Find where the given text appears and provide that cell's center as (x, y) coordinate. 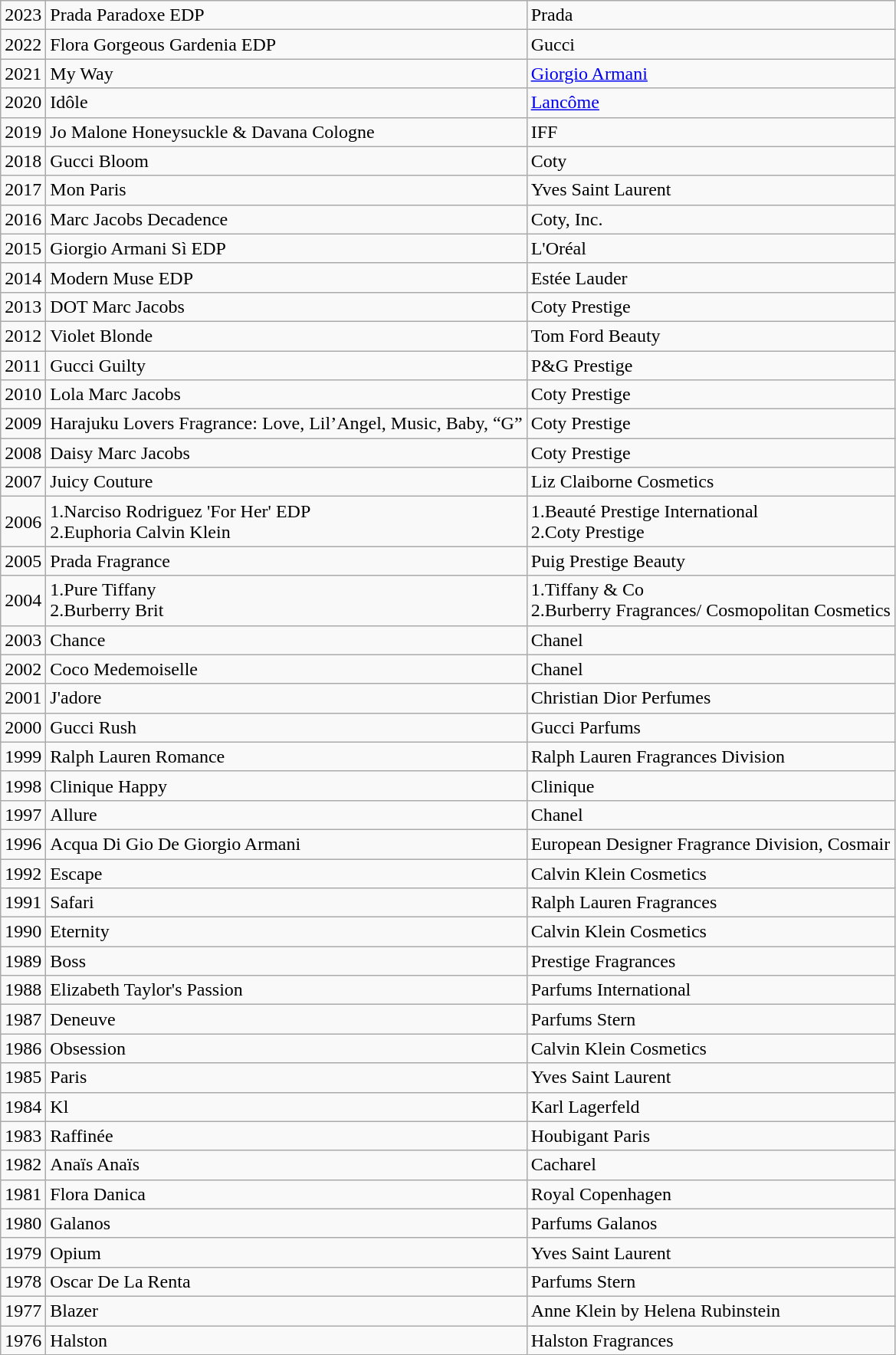
2016 (23, 219)
1.Beauté Prestige International2.Coty Prestige (711, 521)
1.Tiffany & Co2.Burberry Fragrances/ Cosmopolitan Cosmetics (711, 601)
Gucci Parfums (711, 727)
1997 (23, 815)
Allure (287, 815)
Prestige Fragrances (711, 961)
Oscar De La Renta (287, 1281)
DOT Marc Jacobs (287, 307)
Lola Marc Jacobs (287, 395)
Gucci Rush (287, 727)
2001 (23, 698)
Jo Malone Honeysuckle & Davana Cologne (287, 132)
Kl (287, 1107)
2020 (23, 103)
Halston (287, 1340)
1987 (23, 1019)
Lancôme (711, 103)
1988 (23, 990)
1984 (23, 1107)
2013 (23, 307)
Ralph Lauren Fragrances Division (711, 756)
Obsession (287, 1048)
1986 (23, 1048)
Idôle (287, 103)
2000 (23, 727)
1992 (23, 873)
Harajuku Lovers Fragrance: Love, Lil’Angel, Music, Baby, “G” (287, 424)
Escape (287, 873)
Juicy Couture (287, 482)
Chance (287, 640)
Modern Muse EDP (287, 277)
Tom Ford Beauty (711, 336)
Halston Fragrances (711, 1340)
1999 (23, 756)
Paris (287, 1078)
2014 (23, 277)
1982 (23, 1165)
2010 (23, 395)
Boss (287, 961)
Eternity (287, 932)
1978 (23, 1281)
Christian Dior Perfumes (711, 698)
2005 (23, 561)
Puig Prestige Beauty (711, 561)
Houbigant Paris (711, 1136)
Cacharel (711, 1165)
Anaïs Anaïs (287, 1165)
Anne Klein by Helena Rubinstein (711, 1311)
Prada Paradoxe EDP (287, 15)
Acqua Di Gio De Giorgio Armani (287, 844)
L'Oréal (711, 248)
Giorgio Armani (711, 74)
Gucci (711, 44)
2003 (23, 640)
IFF (711, 132)
2007 (23, 482)
1.Narciso Rodriguez 'For Her' EDP2.Euphoria Calvin Klein (287, 521)
Parfums Galanos (711, 1223)
Blazer (287, 1311)
1983 (23, 1136)
1996 (23, 844)
1976 (23, 1340)
Coty, Inc. (711, 219)
1981 (23, 1194)
2008 (23, 453)
Estée Lauder (711, 277)
2002 (23, 669)
Deneuve (287, 1019)
Raffinée (287, 1136)
1979 (23, 1252)
1977 (23, 1311)
2021 (23, 74)
1998 (23, 786)
Coco Medemoiselle (287, 669)
2022 (23, 44)
Prada Fragrance (287, 561)
1989 (23, 961)
Prada (711, 15)
Royal Copenhagen (711, 1194)
Ralph Lauren Romance (287, 756)
Liz Claiborne Cosmetics (711, 482)
1980 (23, 1223)
European Designer Fragrance Division, Cosmair (711, 844)
Giorgio Armani Sì EDP (287, 248)
Galanos (287, 1223)
1990 (23, 932)
Safari (287, 903)
Parfums International (711, 990)
2012 (23, 336)
1.Pure Tiffany2.Burberry Brit (287, 601)
2009 (23, 424)
Flora Gorgeous Gardenia EDP (287, 44)
Daisy Marc Jacobs (287, 453)
My Way (287, 74)
Marc Jacobs Decadence (287, 219)
Clinique (711, 786)
Mon Paris (287, 190)
P&G Prestige (711, 366)
Karl Lagerfeld (711, 1107)
2006 (23, 521)
2004 (23, 601)
2019 (23, 132)
2023 (23, 15)
2018 (23, 161)
Gucci Guilty (287, 366)
Opium (287, 1252)
Gucci Bloom (287, 161)
Elizabeth Taylor's Passion (287, 990)
Ralph Lauren Fragrances (711, 903)
Flora Danica (287, 1194)
Clinique Happy (287, 786)
2017 (23, 190)
2011 (23, 366)
2015 (23, 248)
J'adore (287, 698)
Violet Blonde (287, 336)
1991 (23, 903)
1985 (23, 1078)
Coty (711, 161)
